Provide the [X, Y] coordinate of the cell's center where the given text is located.  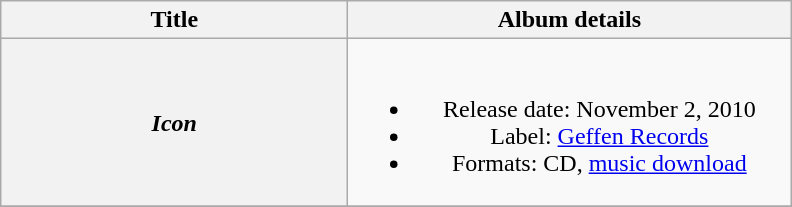
Release date: November 2, 2010Label: Geffen RecordsFormats: CD, music download [570, 122]
Album details [570, 20]
Icon [174, 122]
Title [174, 20]
